Pinpoint the cell where the given text exists, returning its [X, Y] midpoint coordinate. 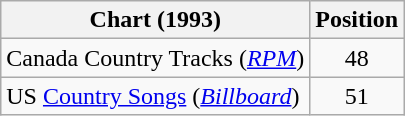
48 [357, 58]
US Country Songs (Billboard) [156, 96]
51 [357, 96]
Canada Country Tracks (RPM) [156, 58]
Chart (1993) [156, 20]
Position [357, 20]
